From the cell containing the given text, extract its center point as (x, y) coordinate. 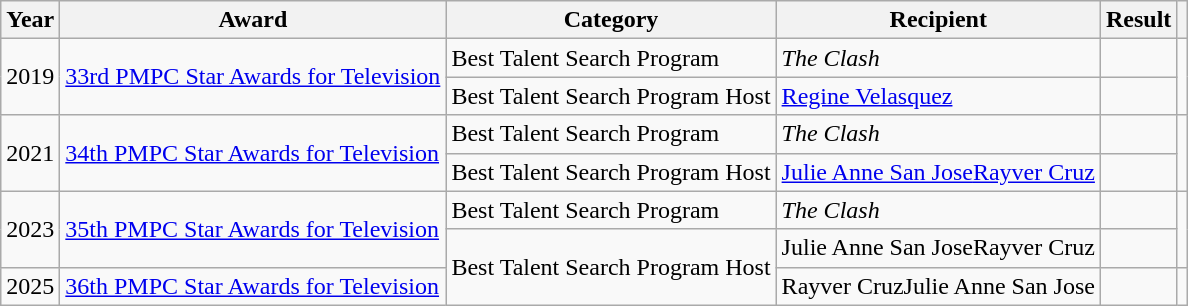
Recipient (938, 20)
2023 (30, 229)
34th PMPC Star Awards for Television (253, 153)
33rd PMPC Star Awards for Television (253, 77)
Regine Velasquez (938, 96)
2019 (30, 77)
Rayver CruzJulie Anne San Jose (938, 286)
36th PMPC Star Awards for Television (253, 286)
Award (253, 20)
Result (1138, 20)
2025 (30, 286)
35th PMPC Star Awards for Television (253, 229)
Category (611, 20)
Year (30, 20)
2021 (30, 153)
